Output the [x, y] coordinate of the center of the cell containing the given text.  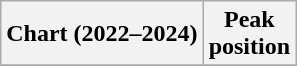
Chart (2022–2024) [102, 34]
Peakposition [249, 34]
